For the text-containing cell, return its midpoint in (x, y) coordinate format. 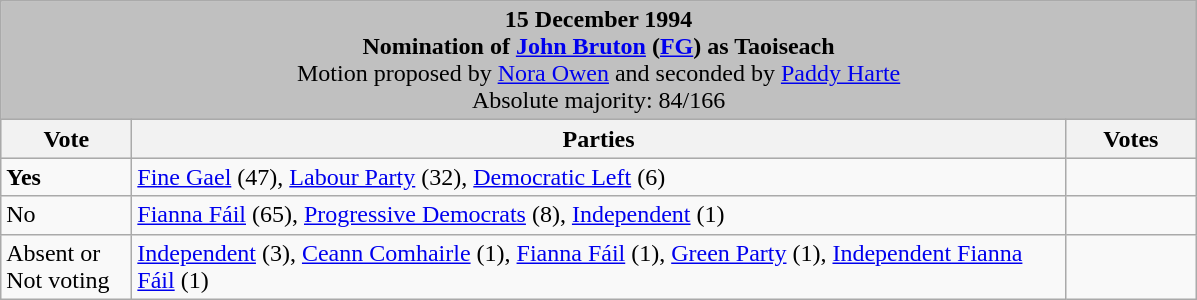
15 December 1994Nomination of John Bruton (FG) as TaoiseachMotion proposed by Nora Owen and seconded by Paddy HarteAbsolute majority: 84/166 (599, 60)
Yes (66, 177)
Independent (3), Ceann Comhairle (1), Fianna Fáil (1), Green Party (1), Independent Fianna Fáil (1) (599, 266)
Parties (599, 139)
Fianna Fáil (65), Progressive Democrats (8), Independent (1) (599, 215)
Vote (66, 139)
Absent orNot voting (66, 266)
Fine Gael (47), Labour Party (32), Democratic Left (6) (599, 177)
No (66, 215)
Votes (1130, 139)
